Search for the cell housing the specified text and yield its (X, Y) center coordinate. 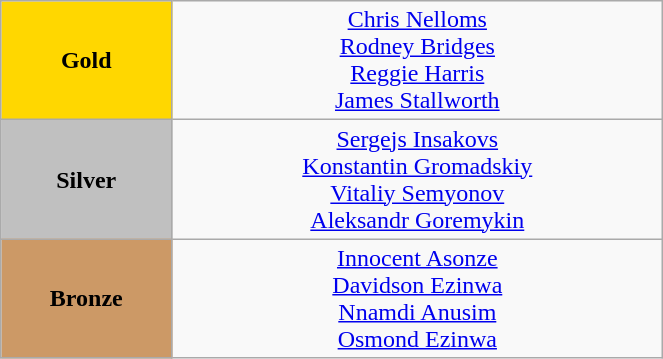
Bronze (86, 298)
Gold (86, 60)
Sergejs InsakovsKonstantin GromadskiyVitaliy SemyonovAleksandr Goremykin (418, 180)
Silver (86, 180)
Chris NellomsRodney BridgesReggie HarrisJames Stallworth (418, 60)
Innocent AsonzeDavidson EzinwaNnamdi AnusimOsmond Ezinwa (418, 298)
